Return the [X, Y] coordinate for the center point of the cell that contains the specified text.  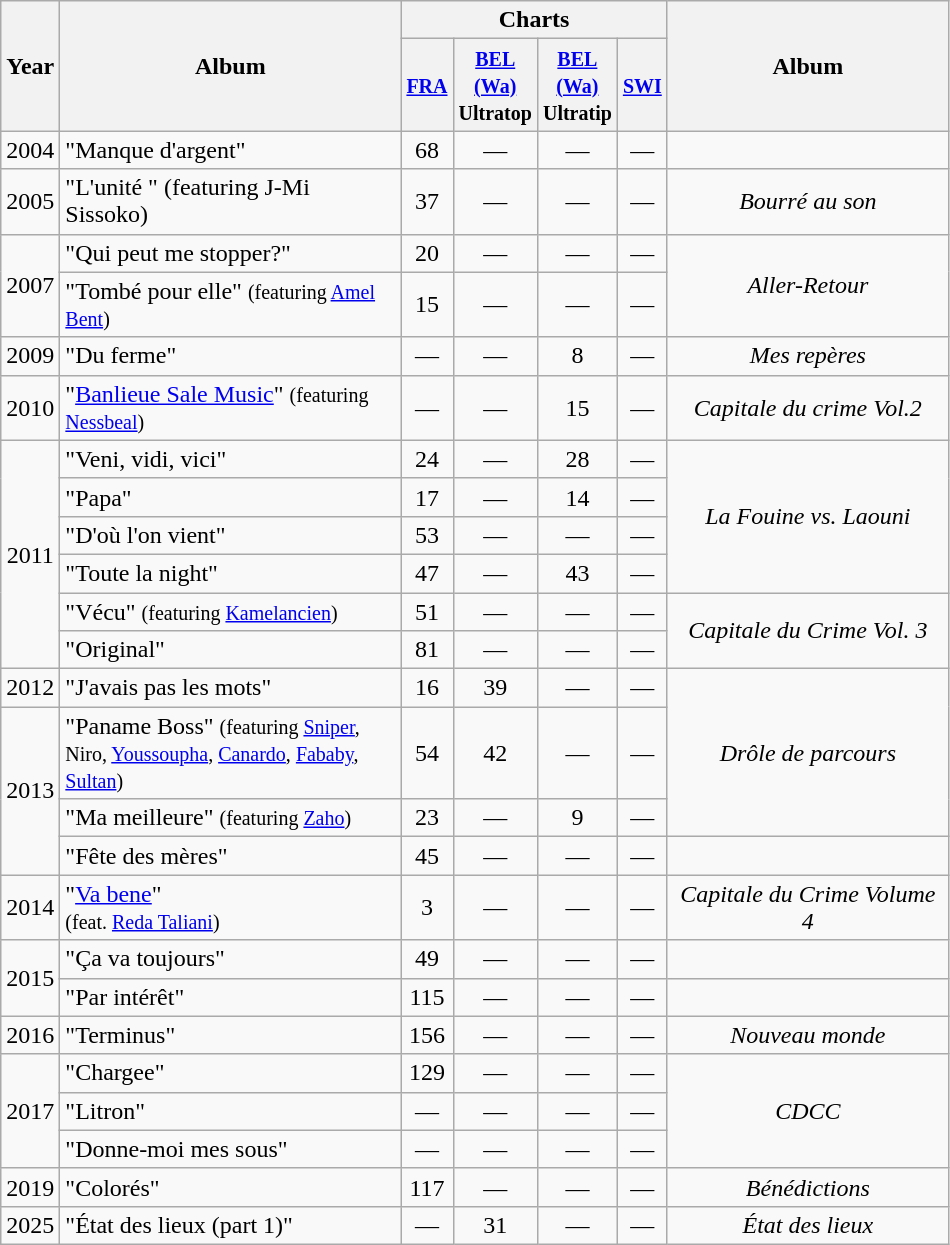
"Toute la night" [230, 573]
"Qui peut me stopper?" [230, 253]
17 [427, 497]
47 [427, 573]
16 [427, 688]
37 [427, 202]
2009 [30, 356]
2019 [30, 1187]
117 [427, 1187]
9 [577, 818]
Bénédictions [808, 1187]
"Ma meilleure" (featuring Zaho) [230, 818]
"Litron" [230, 1111]
Mes repères [808, 356]
53 [427, 535]
"Colorés" [230, 1187]
Capitale du Crime Volume 4 [808, 908]
Aller-Retour [808, 286]
2014 [30, 908]
SWI [642, 85]
FRA [427, 85]
"Chargee" [230, 1073]
14 [577, 497]
2013 [30, 791]
"Banlieue Sale Music" (featuring Nessbeal) [230, 408]
"Vécu" (featuring Kamelancien) [230, 611]
2005 [30, 202]
"État des lieux (part 1)" [230, 1225]
"Ça va toujours" [230, 959]
2025 [30, 1225]
"J'avais pas les mots" [230, 688]
État des lieux [808, 1225]
"Va bene" (feat. Reda Taliani) [230, 908]
3 [427, 908]
49 [427, 959]
42 [495, 753]
"Papa" [230, 497]
81 [427, 650]
39 [495, 688]
20 [427, 253]
2010 [30, 408]
129 [427, 1073]
Capitale du crime Vol.2 [808, 408]
31 [495, 1225]
2007 [30, 286]
Year [30, 66]
"Manque d'argent" [230, 150]
Bourré au son [808, 202]
"Veni, vidi, vici" [230, 459]
23 [427, 818]
115 [427, 997]
"Terminus" [230, 1035]
54 [427, 753]
68 [427, 150]
BEL(Wa)Ultratop [495, 85]
2015 [30, 978]
51 [427, 611]
2004 [30, 150]
"Du ferme" [230, 356]
2011 [30, 554]
45 [427, 856]
2012 [30, 688]
156 [427, 1035]
Capitale du Crime Vol. 3 [808, 630]
43 [577, 573]
2016 [30, 1035]
Drôle de parcours [808, 753]
La Fouine vs. Laouni [808, 516]
Charts [534, 20]
2017 [30, 1111]
"L'unité " (featuring J-Mi Sissoko) [230, 202]
"Paname Boss" (featuring Sniper, Niro, Youssoupha, Canardo, Fababy, Sultan) [230, 753]
"Original" [230, 650]
28 [577, 459]
"D'où l'on vient" [230, 535]
BEL(Wa)Ultratip [577, 85]
24 [427, 459]
"Fête des mères" [230, 856]
"Donne-moi mes sous" [230, 1149]
Nouveau monde [808, 1035]
"Tombé pour elle" (featuring Amel Bent) [230, 304]
CDCC [808, 1111]
8 [577, 356]
"Par intérêt" [230, 997]
